Determine the [X, Y] coordinate at the center of the cell enclosing the given text.  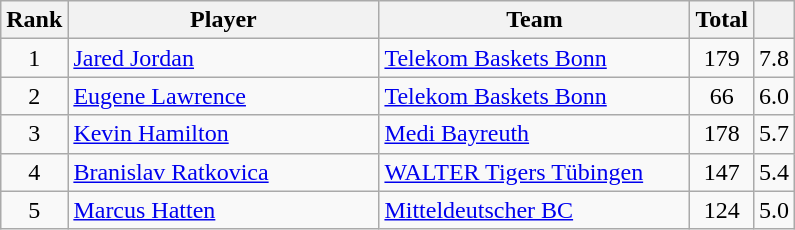
Medi Bayreuth [534, 134]
Rank [34, 20]
147 [722, 172]
Marcus Hatten [224, 210]
5.0 [774, 210]
1 [34, 58]
4 [34, 172]
Player [224, 20]
124 [722, 210]
7.8 [774, 58]
179 [722, 58]
5 [34, 210]
5.4 [774, 172]
178 [722, 134]
WALTER Tigers Tübingen [534, 172]
6.0 [774, 96]
66 [722, 96]
Mitteldeutscher BC [534, 210]
Branislav Ratkovica [224, 172]
3 [34, 134]
2 [34, 96]
Eugene Lawrence [224, 96]
Total [722, 20]
Team [534, 20]
5.7 [774, 134]
Jared Jordan [224, 58]
Kevin Hamilton [224, 134]
